Extract the [X, Y] coordinate from the center of the cell holding the provided text.  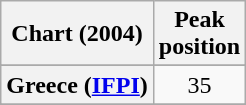
Chart (2004) [78, 34]
Peakposition [199, 34]
Greece (IFPI) [78, 85]
35 [199, 85]
